Capture the cell that displays the provided text and extract its (x, y) central coordinate. 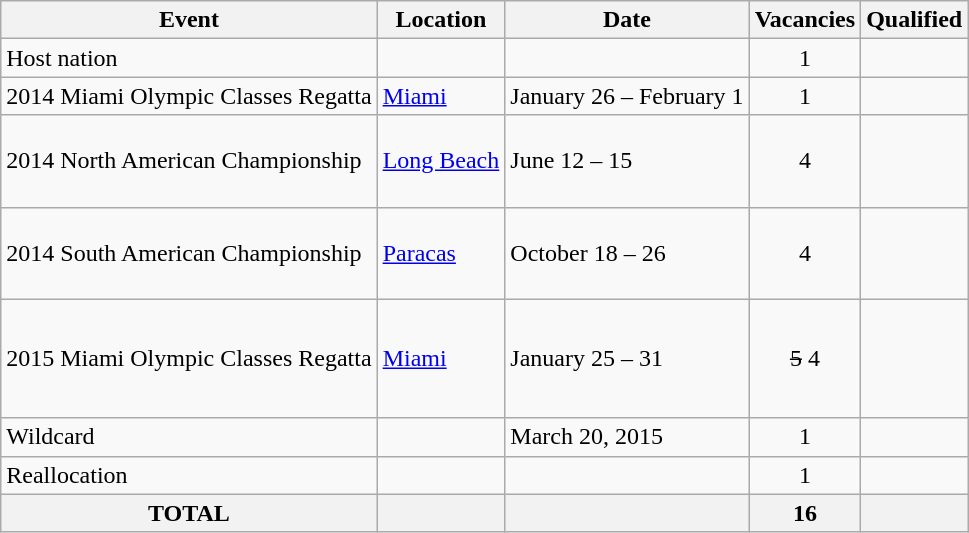
2014 South American Championship (189, 253)
16 (805, 513)
2015 Miami Olympic Classes Regatta (189, 358)
Location (441, 20)
March 20, 2015 (627, 437)
2014 Miami Olympic Classes Regatta (189, 96)
June 12 – 15 (627, 161)
January 26 – February 1 (627, 96)
Event (189, 20)
Wildcard (189, 437)
2014 North American Championship (189, 161)
5 4 (805, 358)
January 25 – 31 (627, 358)
Paracas (441, 253)
TOTAL (189, 513)
October 18 – 26 (627, 253)
Qualified (914, 20)
Reallocation (189, 475)
Long Beach (441, 161)
Vacancies (805, 20)
Host nation (189, 58)
Date (627, 20)
